Identify which cell holds the provided text, then report its (x, y) central coordinate. 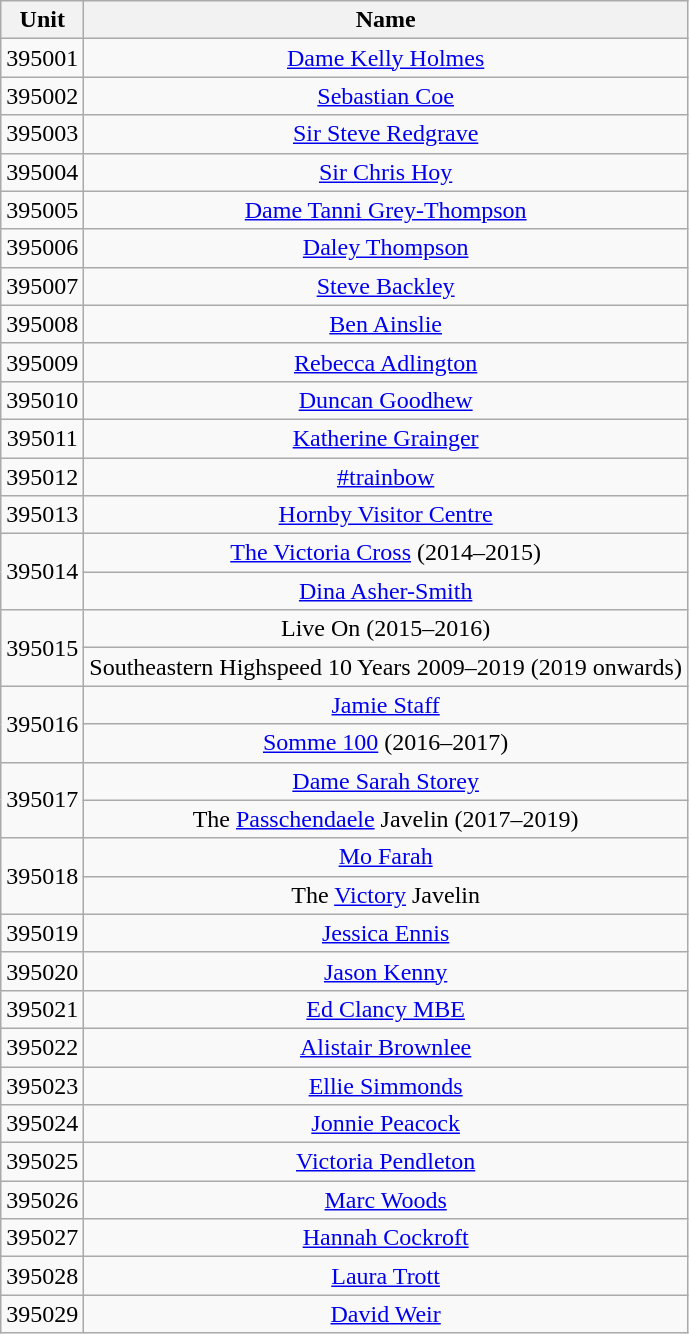
Dina Asher-Smith (386, 591)
395013 (42, 515)
395016 (42, 724)
Alistair Brownlee (386, 1047)
395017 (42, 800)
395011 (42, 438)
Dame Kelly Holmes (386, 58)
Name (386, 20)
Sebastian Coe (386, 96)
395003 (42, 134)
Sir Chris Hoy (386, 172)
Mo Farah (386, 857)
Ed Clancy MBE (386, 1009)
Duncan Goodhew (386, 400)
Katherine Grainger (386, 438)
395020 (42, 971)
Marc Woods (386, 1200)
Jessica Ennis (386, 933)
Somme 100 (2016–2017) (386, 743)
395023 (42, 1085)
395015 (42, 648)
395018 (42, 876)
Unit (42, 20)
#trainbow (386, 477)
Hornby Visitor Centre (386, 515)
Laura Trott (386, 1276)
Dame Tanni Grey-Thompson (386, 210)
395004 (42, 172)
Dame Sarah Storey (386, 781)
Jason Kenny (386, 971)
The Victoria Cross (2014–2015) (386, 553)
Steve Backley (386, 286)
Jonnie Peacock (386, 1124)
395002 (42, 96)
395019 (42, 933)
Southeastern Highspeed 10 Years 2009–2019 (2019 onwards) (386, 667)
395001 (42, 58)
Sir Steve Redgrave (386, 134)
The Victory Javelin (386, 895)
The Passchendaele Javelin (2017–2019) (386, 819)
Ben Ainslie (386, 324)
395025 (42, 1162)
395010 (42, 400)
395012 (42, 477)
Ellie Simmonds (386, 1085)
395027 (42, 1238)
Daley Thompson (386, 248)
395026 (42, 1200)
Rebecca Adlington (386, 362)
395007 (42, 286)
395029 (42, 1314)
395008 (42, 324)
David Weir (386, 1314)
395009 (42, 362)
395024 (42, 1124)
Hannah Cockroft (386, 1238)
395022 (42, 1047)
395005 (42, 210)
395006 (42, 248)
395028 (42, 1276)
Live On (2015–2016) (386, 629)
395014 (42, 572)
Jamie Staff (386, 705)
Victoria Pendleton (386, 1162)
395021 (42, 1009)
